Identify which cell holds the provided text, then report its (X, Y) central coordinate. 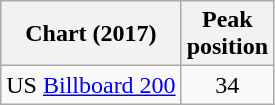
34 (227, 85)
Chart (2017) (91, 34)
US Billboard 200 (91, 85)
Peak position (227, 34)
